Search for the cell housing the specified text and yield its (x, y) center coordinate. 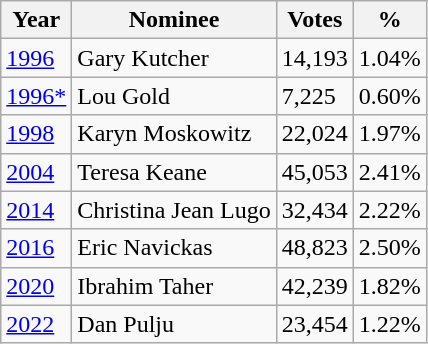
1.97% (390, 134)
45,053 (314, 172)
Gary Kutcher (174, 58)
2016 (36, 248)
14,193 (314, 58)
Eric Navickas (174, 248)
2004 (36, 172)
2.41% (390, 172)
Year (36, 20)
Karyn Moskowitz (174, 134)
48,823 (314, 248)
0.60% (390, 96)
1996* (36, 96)
2014 (36, 210)
Christina Jean Lugo (174, 210)
Dan Pulju (174, 324)
Nominee (174, 20)
1996 (36, 58)
7,225 (314, 96)
1.22% (390, 324)
22,024 (314, 134)
% (390, 20)
32,434 (314, 210)
Ibrahim Taher (174, 286)
1.82% (390, 286)
2.50% (390, 248)
23,454 (314, 324)
1.04% (390, 58)
42,239 (314, 286)
Votes (314, 20)
1998 (36, 134)
Lou Gold (174, 96)
2.22% (390, 210)
Teresa Keane (174, 172)
2020 (36, 286)
2022 (36, 324)
